Search for the cell housing the specified text and yield its [X, Y] center coordinate. 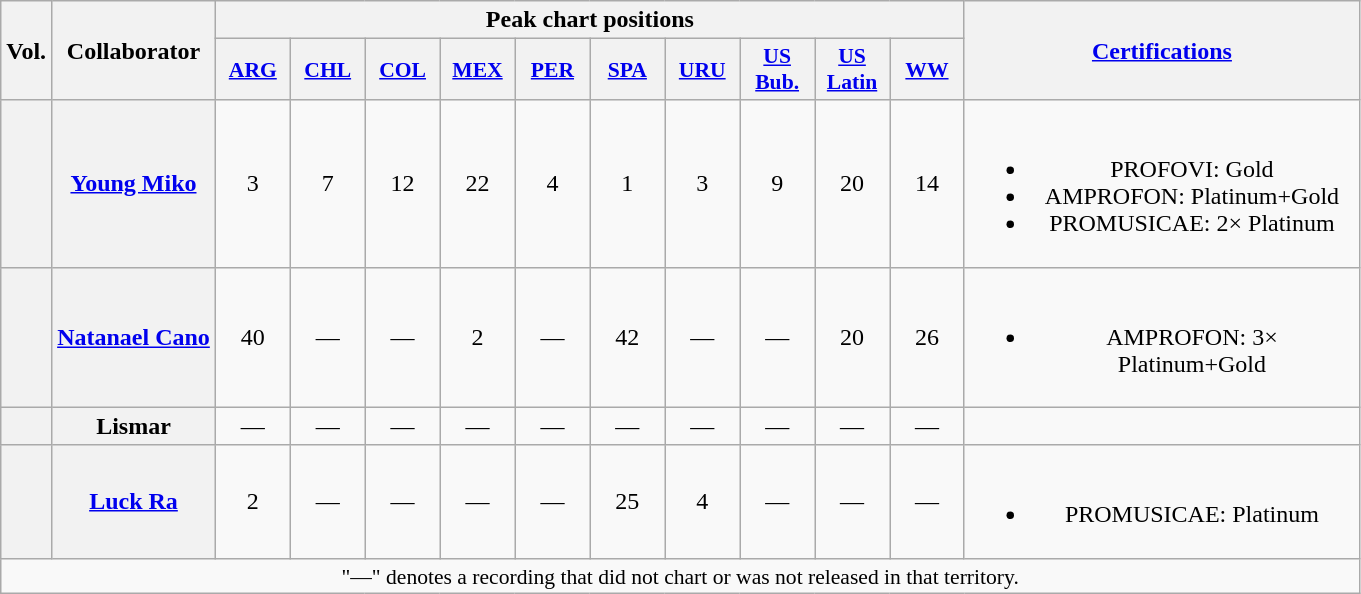
MEX [478, 70]
7 [328, 184]
9 [778, 184]
CHL [328, 70]
"—" denotes a recording that did not chart or was not released in that territory. [680, 576]
URU [702, 70]
26 [928, 337]
USLatin [852, 70]
PER [552, 70]
PROFOVI: GoldAMPROFON: Platinum+GoldPROMUSICAE: 2× Platinum [1162, 184]
42 [628, 337]
Peak chart positions [590, 20]
Vol. [26, 50]
40 [252, 337]
PROMUSICAE: Platinum [1162, 502]
ARG [252, 70]
25 [628, 502]
Luck Ra [134, 502]
SPA [628, 70]
Collaborator [134, 50]
Natanael Cano [134, 337]
22 [478, 184]
USBub. [778, 70]
1 [628, 184]
14 [928, 184]
Certifications [1162, 50]
WW [928, 70]
12 [402, 184]
COL [402, 70]
AMPROFON: 3× Platinum+Gold [1162, 337]
Young Miko [134, 184]
Lismar [134, 426]
